Detect which cell encompasses the target text, then output its (X, Y) center coordinate. 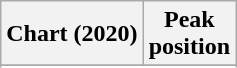
Peakposition (189, 34)
Chart (2020) (72, 34)
